Provide the (X, Y) coordinate of the cell's center where the given text is located.  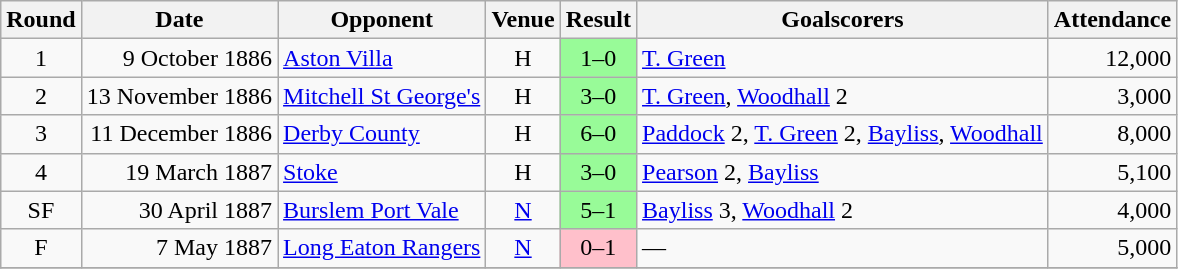
5,100 (1112, 172)
F (41, 248)
1 (41, 58)
30 April 1887 (179, 210)
7 May 1887 (179, 248)
12,000 (1112, 58)
Bayliss 3, Woodhall 2 (843, 210)
Long Eaton Rangers (382, 248)
Paddock 2, T. Green 2, Bayliss, Woodhall (843, 134)
Opponent (382, 20)
4 (41, 172)
4,000 (1112, 210)
Burslem Port Vale (382, 210)
8,000 (1112, 134)
0–1 (598, 248)
Date (179, 20)
Pearson 2, Bayliss (843, 172)
Venue (523, 20)
SF (41, 210)
3 (41, 134)
1–0 (598, 58)
T. Green, Woodhall 2 (843, 96)
9 October 1886 (179, 58)
2 (41, 96)
Derby County (382, 134)
Attendance (1112, 20)
6–0 (598, 134)
Mitchell St George's (382, 96)
Aston Villa (382, 58)
T. Green (843, 58)
Stoke (382, 172)
3,000 (1112, 96)
5,000 (1112, 248)
Goalscorers (843, 20)
13 November 1886 (179, 96)
Result (598, 20)
5–1 (598, 210)
Round (41, 20)
19 March 1887 (179, 172)
— (843, 248)
11 December 1886 (179, 134)
